Identify which cell holds the provided text, then report its [x, y] central coordinate. 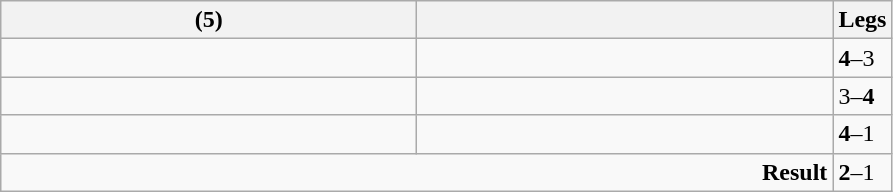
4–3 [862, 58]
Result [417, 172]
Legs [862, 20]
(5) [209, 20]
4–1 [862, 134]
3–4 [862, 96]
2–1 [862, 172]
